Return the [x, y] coordinate for the center point of the cell that contains the specified text.  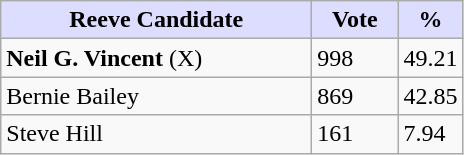
7.94 [430, 134]
161 [355, 134]
Neil G. Vincent (X) [156, 58]
998 [355, 58]
Reeve Candidate [156, 20]
869 [355, 96]
Bernie Bailey [156, 96]
Steve Hill [156, 134]
% [430, 20]
49.21 [430, 58]
Vote [355, 20]
42.85 [430, 96]
